For the text-containing cell, return its midpoint in [x, y] coordinate format. 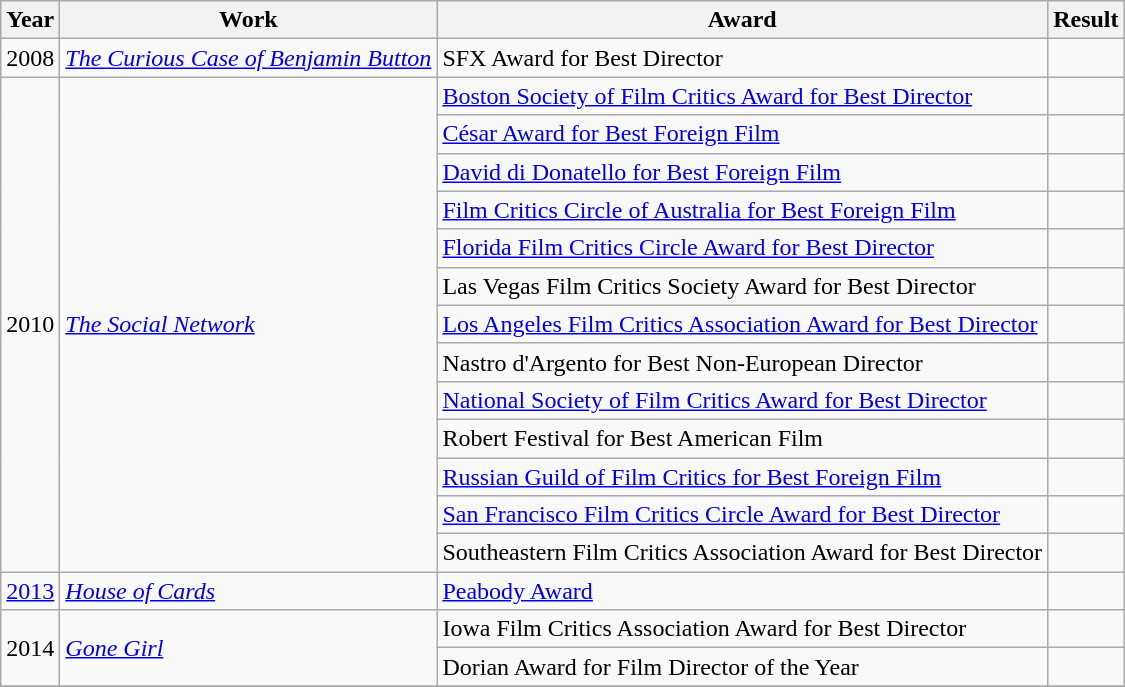
Russian Guild of Film Critics for Best Foreign Film [742, 477]
Nastro d'Argento for Best Non-European Director [742, 362]
Year [30, 20]
Las Vegas Film Critics Society Award for Best Director [742, 286]
Gone Girl [248, 648]
2013 [30, 591]
2010 [30, 324]
David di Donatello for Best Foreign Film [742, 172]
Dorian Award for Film Director of the Year [742, 667]
SFX Award for Best Director [742, 58]
Result [1086, 20]
The Social Network [248, 324]
Florida Film Critics Circle Award for Best Director [742, 248]
Southeastern Film Critics Association Award for Best Director [742, 553]
Robert Festival for Best American Film [742, 438]
San Francisco Film Critics Circle Award for Best Director [742, 515]
Boston Society of Film Critics Award for Best Director [742, 96]
2014 [30, 648]
National Society of Film Critics Award for Best Director [742, 400]
The Curious Case of Benjamin Button [248, 58]
House of Cards [248, 591]
2008 [30, 58]
Peabody Award [742, 591]
César Award for Best Foreign Film [742, 134]
Iowa Film Critics Association Award for Best Director [742, 629]
Los Angeles Film Critics Association Award for Best Director [742, 324]
Work [248, 20]
Award [742, 20]
Film Critics Circle of Australia for Best Foreign Film [742, 210]
